Determine the (X, Y) coordinate at the center of the cell enclosing the given text.  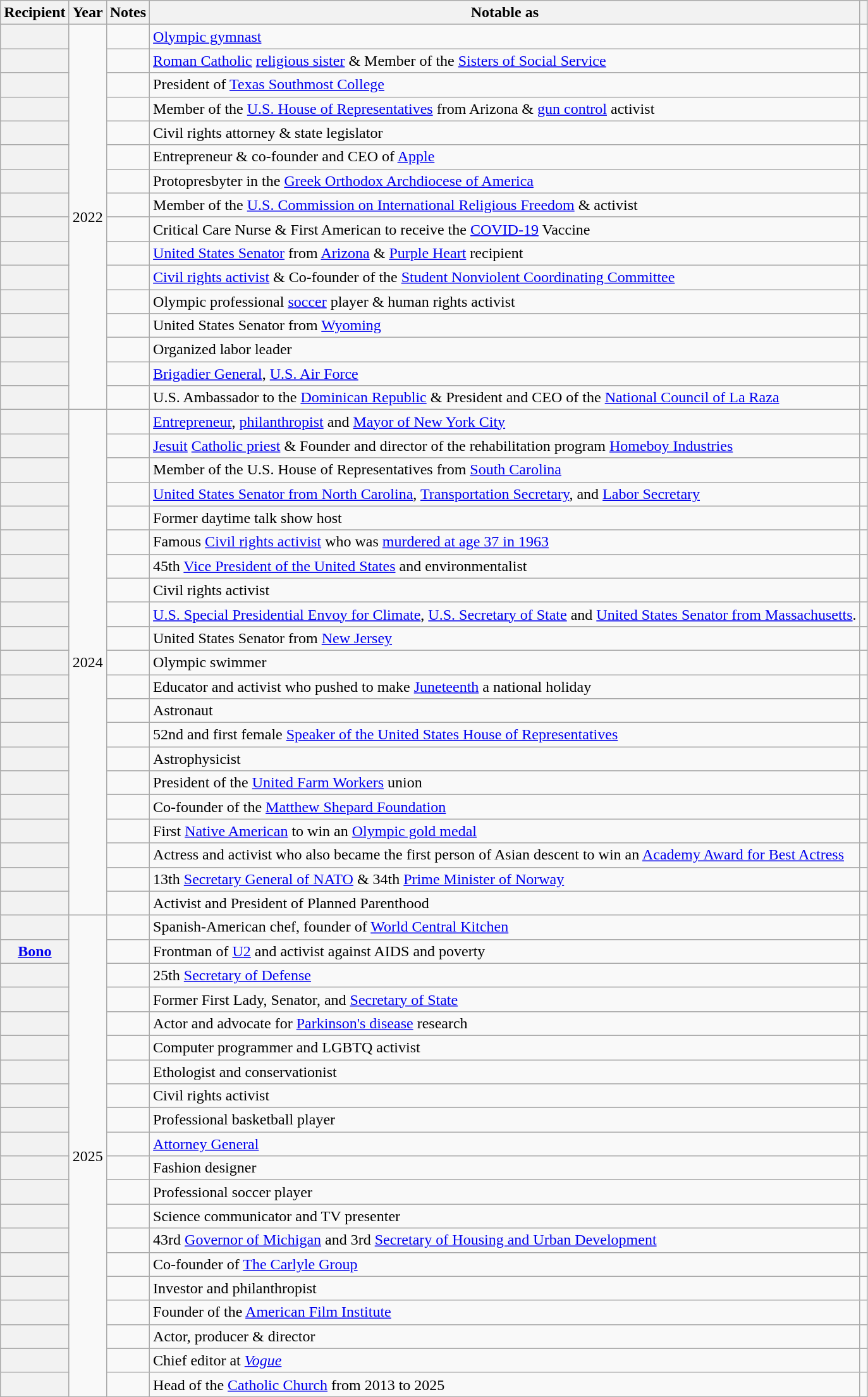
President of the United Farm Workers union (505, 783)
Notes (128, 13)
Roman Catholic religious sister & Member of the Sisters of Social Service (505, 61)
Frontman of U2 and activist against AIDS and poverty (505, 951)
13th Secretary General of NATO & 34th Prime Minister of Norway (505, 879)
Astrophysicist (505, 759)
Member of the U.S. House of Representatives from South Carolina (505, 470)
First Native American to win an Olympic gold medal (505, 831)
Astronaut (505, 711)
Educator and activist who pushed to make Juneteenth a national holiday (505, 686)
45th Vice President of the United States and environmentalist (505, 566)
United States Senator from North Carolina, Transportation Secretary, and Labor Secretary (505, 494)
Protopresbyter in the Greek Orthodox Archdiocese of America (505, 181)
Critical Care Nurse & First American to receive the COVID-19 Vaccine (505, 229)
Civil rights activist & Co-founder of the Student Nonviolent Coordinating Committee (505, 277)
2025 (87, 1156)
Olympic gymnast (505, 37)
52nd and first female Speaker of the United States House of Representatives (505, 735)
Year (87, 13)
Entrepreneur & co-founder and CEO of Apple (505, 157)
Former daytime talk show host (505, 518)
Organized labor leader (505, 350)
Science communicator and TV presenter (505, 1216)
Civil rights attorney & state legislator (505, 133)
Spanish-American chef, founder of World Central Kitchen (505, 927)
Recipient (35, 13)
Famous Civil rights activist who was murdered at age 37 in 1963 (505, 542)
Member of the U.S. House of Representatives from Arizona & gun control activist (505, 109)
Fashion designer (505, 1168)
Founder of the American Film Institute (505, 1312)
Actor and advocate for Parkinson's disease research (505, 1023)
Brigadier General, U.S. Air Force (505, 374)
2024 (87, 663)
U.S. Ambassador to the Dominican Republic & President and CEO of the National Council of La Raza (505, 398)
President of Texas Southmost College (505, 85)
U.S. Special Presidential Envoy for Climate, U.S. Secretary of State and United States Senator from Massachusetts. (505, 614)
Co-founder of the Matthew Shepard Foundation (505, 807)
Actress and activist who also became the first person of Asian descent to win an Academy Award for Best Actress (505, 855)
Bono (35, 951)
25th Secretary of Defense (505, 975)
Ethologist and conservationist (505, 1072)
Investor and philanthropist (505, 1288)
Professional basketball player (505, 1120)
2022 (87, 218)
Jesuit Catholic priest & Founder and director of the rehabilitation program Homeboy Industries (505, 446)
Activist and President of Planned Parenthood (505, 903)
United States Senator from New Jersey (505, 638)
Olympic swimmer (505, 662)
United States Senator from Wyoming (505, 326)
Professional soccer player (505, 1192)
Co-founder of The Carlyle Group (505, 1264)
Member of the U.S. Commission on International Religious Freedom & activist (505, 205)
Actor, producer & director (505, 1336)
Olympic professional soccer player & human rights activist (505, 302)
43rd Governor of Michigan and 3rd Secretary of Housing and Urban Development (505, 1240)
Head of the Catholic Church from 2013 to 2025 (505, 1384)
Former First Lady, Senator, and Secretary of State (505, 999)
Chief editor at Vogue (505, 1360)
Attorney General (505, 1144)
United States Senator from Arizona & Purple Heart recipient (505, 253)
Computer programmer and LGBTQ activist (505, 1047)
Entrepreneur, philanthropist and Mayor of New York City (505, 422)
Notable as (505, 13)
